Detect which cell encompasses the target text, then output its (x, y) center coordinate. 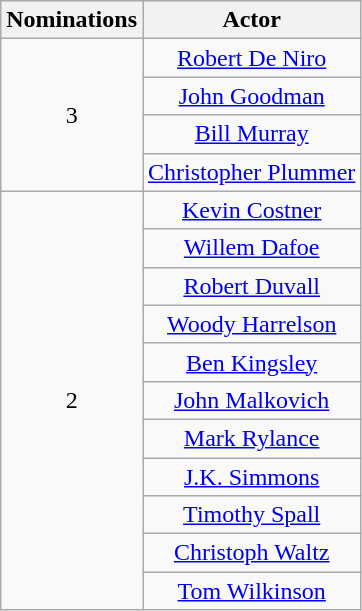
John Goodman (251, 96)
Mark Rylance (251, 438)
Robert De Niro (251, 58)
Kevin Costner (251, 210)
Christoph Waltz (251, 553)
Robert Duvall (251, 286)
Christopher Plummer (251, 172)
Tom Wilkinson (251, 591)
Ben Kingsley (251, 362)
2 (72, 400)
Bill Murray (251, 134)
3 (72, 115)
J.K. Simmons (251, 477)
Nominations (72, 20)
John Malkovich (251, 400)
Actor (251, 20)
Willem Dafoe (251, 248)
Woody Harrelson (251, 324)
Timothy Spall (251, 515)
